Find where the given text appears and provide that cell's center as (X, Y) coordinate. 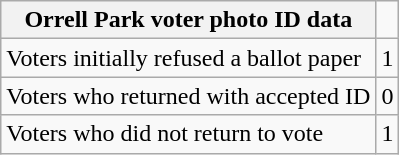
Voters initially refused a ballot paper (188, 58)
Orrell Park voter photo ID data (188, 20)
0 (388, 96)
Voters who did not return to vote (188, 134)
Voters who returned with accepted ID (188, 96)
